For the text-containing cell, return its midpoint in (x, y) coordinate format. 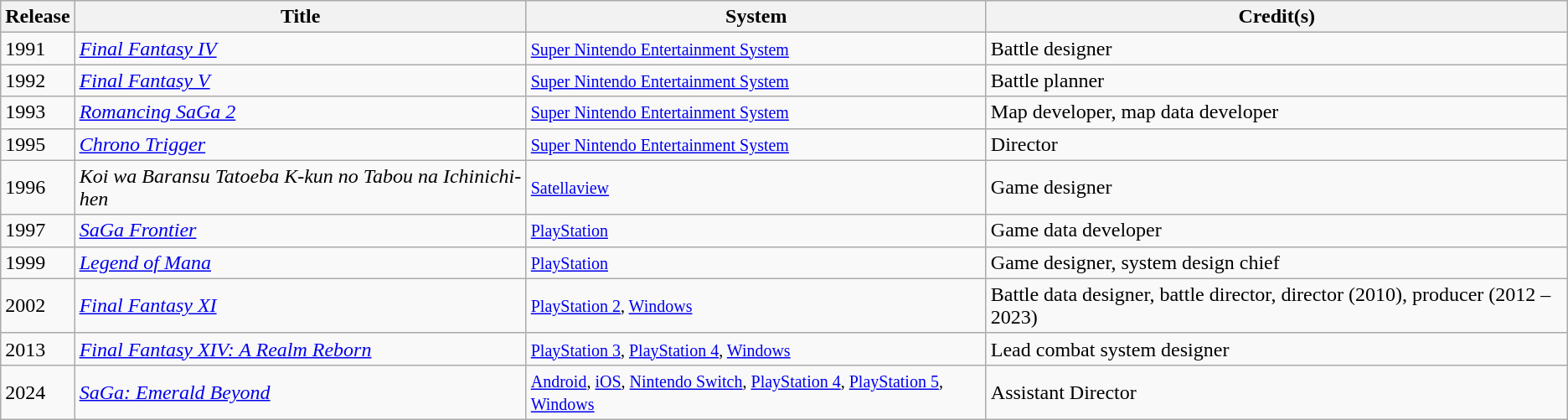
SaGa: Emerald Beyond (300, 392)
1993 (38, 112)
PlayStation 3, PlayStation 4, Windows (756, 349)
Legend of Mana (300, 262)
System (756, 17)
Release (38, 17)
2002 (38, 305)
1992 (38, 80)
Android, iOS, Nintendo Switch, PlayStation 4, PlayStation 5, Windows (756, 392)
Chrono Trigger (300, 144)
Final Fantasy V (300, 80)
SaGa Frontier (300, 231)
Map developer, map data developer (1277, 112)
Koi wa Baransu Tatoeba K-kun no Tabou na Ichinichi-hen (300, 188)
1997 (38, 231)
Credit(s) (1277, 17)
Game designer, system design chief (1277, 262)
Battle data designer, battle director, director (2010), producer (2012 – 2023) (1277, 305)
2024 (38, 392)
Satellaview (756, 188)
Game data developer (1277, 231)
Director (1277, 144)
Final Fantasy XIV: A Realm Reborn (300, 349)
Romancing SaGa 2 (300, 112)
PlayStation 2, Windows (756, 305)
Assistant Director (1277, 392)
Battle planner (1277, 80)
2013 (38, 349)
Battle designer (1277, 49)
Final Fantasy IV (300, 49)
Title (300, 17)
1999 (38, 262)
1991 (38, 49)
1995 (38, 144)
Final Fantasy XI (300, 305)
Game designer (1277, 188)
1996 (38, 188)
Lead combat system designer (1277, 349)
